Find where the given text appears and provide that cell's center as (X, Y) coordinate. 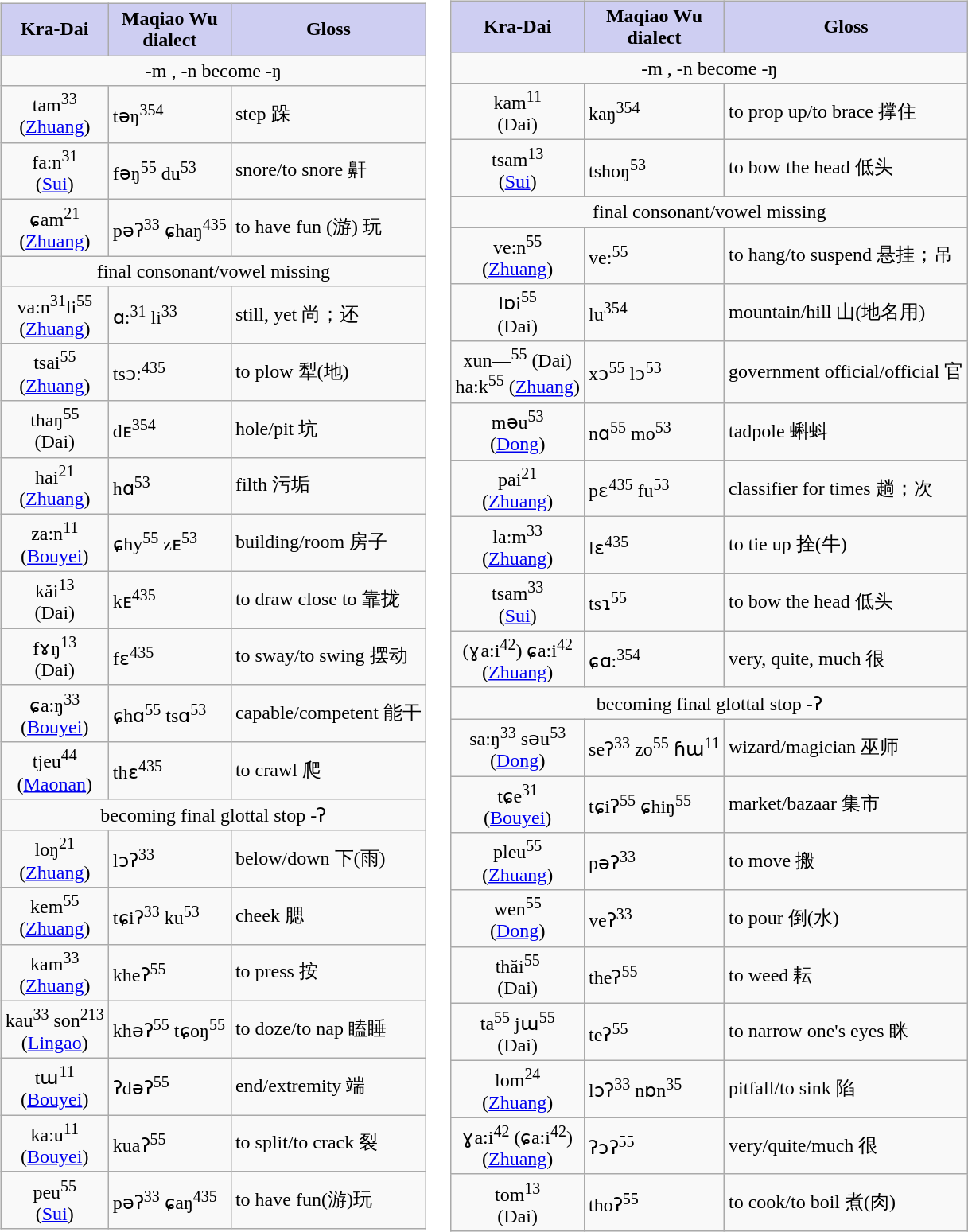
pəʔ33 (655, 861)
seʔ33 zo55 ɦɯ11 (655, 748)
tom13 (Dai) (518, 1203)
pitfall/to sink 陷 (846, 1089)
wen55(Dong) (518, 919)
ɕhɑ55 tsɑ53 (169, 713)
dᴇ354 (169, 429)
lu354 (655, 313)
thăi55(Dai) (518, 975)
thaŋ55 (Dai) (54, 429)
ɕhy55 zᴇ53 (169, 543)
kau33 son213 (Lingao) (54, 1030)
to have fun(游)玩 (328, 1200)
kuaʔ55 (169, 1144)
sa:ŋ33 səu53(Dong) (518, 748)
ɕa:ŋ33 (Bouyei) (54, 713)
lɒi55(Dai) (518, 313)
to have fun (游) 玩 (328, 228)
tjeu44 (Maonan) (54, 771)
to cook/to boil 煮(肉) (846, 1203)
kᴇ435 (169, 600)
ve:55 (655, 256)
loŋ21 (Zhuang) (54, 859)
lɔʔ33 (169, 859)
market/bazaar 集市 (846, 805)
kăi13 (Dai) (54, 600)
xun—55 (Dai)ha:k55 (Zhuang) (518, 372)
tɕiʔ33 ku53 (169, 915)
to weed 耘 (846, 975)
ɣa:i42 (ɕa:i42)(Zhuang) (518, 1146)
hole/pit 坑 (328, 429)
hai21 (Zhuang) (54, 486)
classifier for times 趟；次 (846, 488)
to crawl 爬 (328, 771)
government official/official 官 (846, 372)
pɛ435 fu53 (655, 488)
tam33 (Zhuang) (54, 115)
tshoŋ53 (655, 169)
filth 污垢 (328, 486)
kem55 (Zhuang) (54, 915)
theʔ55 (655, 975)
lɛ435 (655, 546)
pleu55(Zhuang) (518, 861)
kheʔ55 (169, 973)
fɤŋ13 (Dai) (54, 657)
ɕam21 (Zhuang) (54, 228)
to prop up/to brace 撑住 (846, 111)
to pour 倒(水) (846, 919)
thoʔ55 (655, 1203)
tsɔ:435 (169, 372)
to narrow one's eyes 眯 (846, 1032)
tsam33(Sui) (518, 602)
teʔ55 (655, 1032)
kam11(Dai) (518, 111)
təŋ354 (169, 115)
məu53(Dong) (518, 432)
ɕɑ:354 (655, 659)
very, quite, much 很 (846, 659)
ʔdəʔ55 (169, 1086)
ve:n55(Zhuang) (518, 256)
za:n11 (Bouyei) (54, 543)
capable/competent 能干 (328, 713)
to press 按 (328, 973)
fa:n31 (Sui) (54, 171)
fəŋ55 du53 (169, 171)
to plow 犁(地) (328, 372)
veʔ33 (655, 919)
building/room 房子 (328, 543)
la:m33(Zhuang) (518, 546)
tɕe31(Bouyei) (518, 805)
cheek 腮 (328, 915)
wizard/magician 巫师 (846, 748)
to draw close to 靠拢 (328, 600)
tsam13(Sui) (518, 169)
to hang/to suspend 悬挂；吊 (846, 256)
pai21(Zhuang) (518, 488)
khəʔ55 tɕoŋ55 (169, 1030)
hɑ53 (169, 486)
pəʔ33 ɕaŋ435 (169, 1200)
kaŋ354 (655, 111)
to move 搬 (846, 861)
to split/to crack 裂 (328, 1144)
lɔʔ33 nɒn35 (655, 1089)
(ɣa:i42) ɕa:i42(Zhuang) (518, 659)
ɑ:31 li33 (169, 315)
tsɿ55 (655, 602)
end/extremity 端 (328, 1086)
tsai55 (Zhuang) (54, 372)
xɔ55 lɔ53 (655, 372)
step 跺 (328, 115)
peu55 (Sui) (54, 1200)
pəʔ33 ɕhaŋ435 (169, 228)
still, yet 尚；还 (328, 315)
very/quite/much 很 (846, 1146)
below/down 下(雨) (328, 859)
ʔɔʔ55 (655, 1146)
ta55 jɯ55(Dai) (518, 1032)
snore/to snore 鼾 (328, 171)
to tie up 拴(牛) (846, 546)
thɛ435 (169, 771)
to doze/to nap 瞌睡 (328, 1030)
nɑ55 mo53 (655, 432)
va:n31li55 (Zhuang) (54, 315)
mountain/hill 山(地名用) (846, 313)
to sway/to swing 摆动 (328, 657)
kam33 (Zhuang) (54, 973)
tɕiʔ55 ɕhiŋ55 (655, 805)
fɛ435 (169, 657)
lom24(Zhuang) (518, 1089)
tɯ11 (Bouyei) (54, 1086)
tadpole 蝌蚪 (846, 432)
ka:u11 (Bouyei) (54, 1144)
